Return the [X, Y] coordinate for the center point of the cell that contains the specified text.  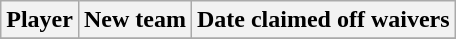
New team [134, 20]
Player [40, 20]
Date claimed off waivers [323, 20]
